Return [X, Y] of the center of cell containing provided text 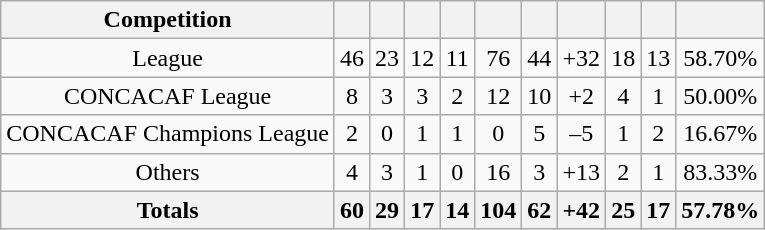
CONCACAF League [168, 96]
Competition [168, 20]
44 [540, 58]
62 [540, 210]
Others [168, 172]
League [168, 58]
+42 [582, 210]
104 [498, 210]
18 [624, 58]
83.33% [720, 172]
14 [458, 210]
CONCACAF Champions League [168, 134]
13 [658, 58]
11 [458, 58]
16.67% [720, 134]
58.70% [720, 58]
23 [388, 58]
Totals [168, 210]
+2 [582, 96]
76 [498, 58]
+13 [582, 172]
29 [388, 210]
5 [540, 134]
57.78% [720, 210]
8 [352, 96]
16 [498, 172]
10 [540, 96]
60 [352, 210]
46 [352, 58]
–5 [582, 134]
25 [624, 210]
50.00% [720, 96]
+32 [582, 58]
